Extract the [X, Y] coordinate from the center of the cell holding the provided text.  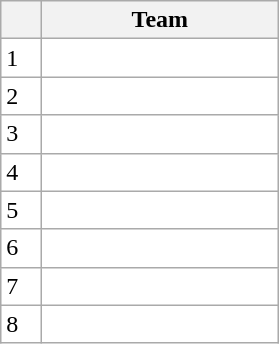
2 [22, 96]
5 [22, 210]
3 [22, 134]
6 [22, 248]
8 [22, 324]
Team [160, 20]
4 [22, 172]
1 [22, 58]
7 [22, 286]
